Determine the [x, y] coordinate at the center of the cell enclosing the given text.  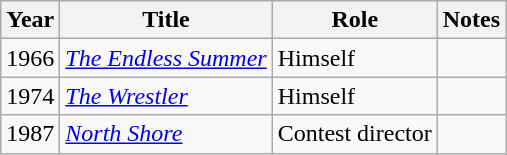
Contest director [354, 134]
North Shore [166, 134]
1974 [30, 96]
1966 [30, 58]
The Endless Summer [166, 58]
Year [30, 20]
1987 [30, 134]
Role [354, 20]
Notes [471, 20]
The Wrestler [166, 96]
Title [166, 20]
